From the cell containing the given text, extract its center point as [X, Y] coordinate. 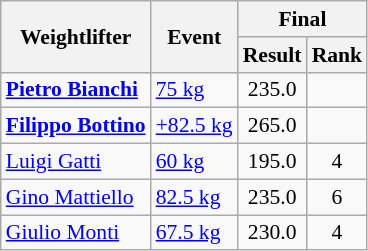
Gino Mattiello [76, 197]
Luigi Gatti [76, 162]
Filippo Bottino [76, 126]
Event [194, 36]
Final [302, 19]
Result [272, 55]
265.0 [272, 126]
Pietro Bianchi [76, 90]
+82.5 kg [194, 126]
60 kg [194, 162]
82.5 kg [194, 197]
75 kg [194, 90]
6 [338, 197]
195.0 [272, 162]
Giulio Monti [76, 233]
67.5 kg [194, 233]
230.0 [272, 233]
Weightlifter [76, 36]
Rank [338, 55]
